Provide the (X, Y) coordinate of the cell's center where the given text is located.  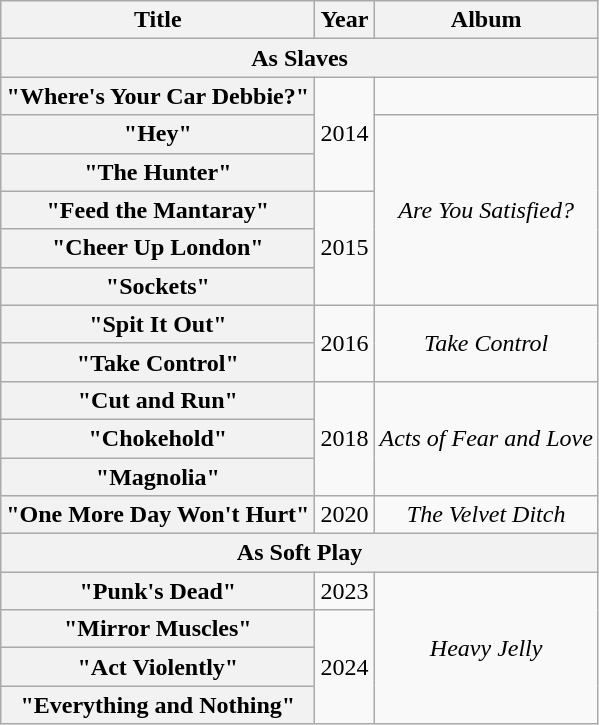
2023 (344, 591)
As Slaves (300, 58)
Take Control (486, 343)
"Cut and Run" (158, 400)
"Feed the Mantaray" (158, 210)
Are You Satisfied? (486, 210)
"Hey" (158, 134)
The Velvet Ditch (486, 515)
2018 (344, 438)
"Magnolia" (158, 477)
Year (344, 20)
Heavy Jelly (486, 648)
"Sockets" (158, 286)
"Spit It Out" (158, 324)
"One More Day Won't Hurt" (158, 515)
2014 (344, 134)
"Mirror Muscles" (158, 629)
"Act Violently" (158, 667)
Acts of Fear and Love (486, 438)
"Take Control" (158, 362)
"Punk's Dead" (158, 591)
2015 (344, 248)
Album (486, 20)
As Soft Play (300, 553)
"Cheer Up London" (158, 248)
"Where's Your Car Debbie?" (158, 96)
2020 (344, 515)
"The Hunter" (158, 172)
2024 (344, 667)
"Everything and Nothing" (158, 705)
2016 (344, 343)
"Chokehold" (158, 438)
Title (158, 20)
